Find where the given text appears and provide that cell's center as (x, y) coordinate. 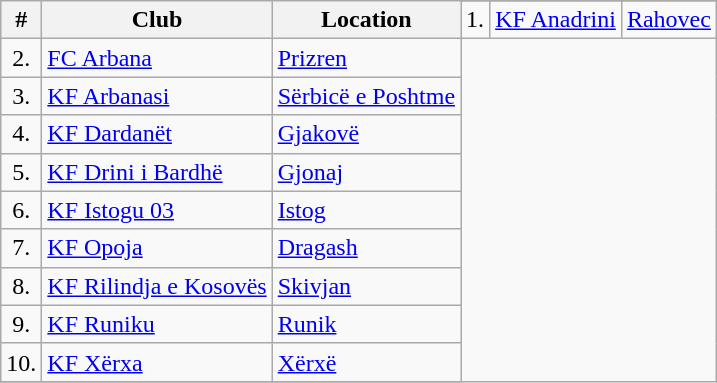
9. (22, 324)
Dragash (366, 248)
Gjonaj (366, 172)
FC Arbana (157, 58)
1. (476, 20)
Istog (366, 210)
Runik (366, 324)
Club (157, 20)
Xërxë (366, 362)
KF Runiku (157, 324)
7. (22, 248)
KF Opoja (157, 248)
Location (366, 20)
KF Rilindja e Kosovës (157, 286)
8. (22, 286)
Sërbicë e Poshtme (366, 96)
6. (22, 210)
KF Xërxa (157, 362)
KF Drini i Bardhë (157, 172)
KF Dardanët (157, 134)
4. (22, 134)
Gjakovë (366, 134)
Prizren (366, 58)
KF Anadrini (556, 20)
Rahovec (668, 20)
3. (22, 96)
5. (22, 172)
KF Arbanasi (157, 96)
KF Istogu 03 (157, 210)
Skivjan (366, 286)
10. (22, 362)
# (22, 20)
2. (22, 58)
